Determine the (X, Y) coordinate at the center of the cell enclosing the given text.  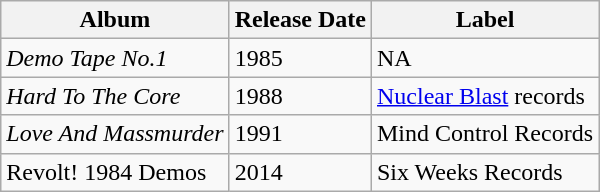
1988 (300, 96)
Label (484, 20)
2014 (300, 172)
NA (484, 58)
1985 (300, 58)
Six Weeks Records (484, 172)
Mind Control Records (484, 134)
Album (115, 20)
Release Date (300, 20)
Hard To The Core (115, 96)
Revolt! 1984 Demos (115, 172)
1991 (300, 134)
Nuclear Blast records (484, 96)
Love And Massmurder (115, 134)
Demo Tape No.1 (115, 58)
